Scan for the cell matching the given text and deliver its (X, Y) coordinate at center. 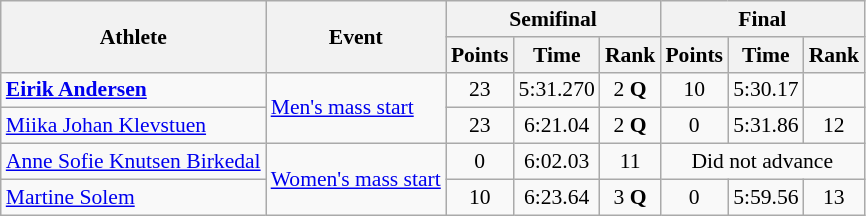
5:31.270 (557, 90)
6:23.64 (557, 197)
Semifinal (554, 19)
12 (834, 126)
5:59.56 (766, 197)
13 (834, 197)
Miika Johan Klevstuen (134, 126)
11 (630, 162)
Athlete (134, 36)
Women's mass start (356, 180)
3 Q (630, 197)
6:02.03 (557, 162)
5:31.86 (766, 126)
Did not advance (762, 162)
Men's mass start (356, 108)
Event (356, 36)
6:21.04 (557, 126)
Martine Solem (134, 197)
Eirik Andersen (134, 90)
Anne Sofie Knutsen Birkedal (134, 162)
5:30.17 (766, 90)
Final (762, 19)
